Search for the cell housing the specified text and yield its [X, Y] center coordinate. 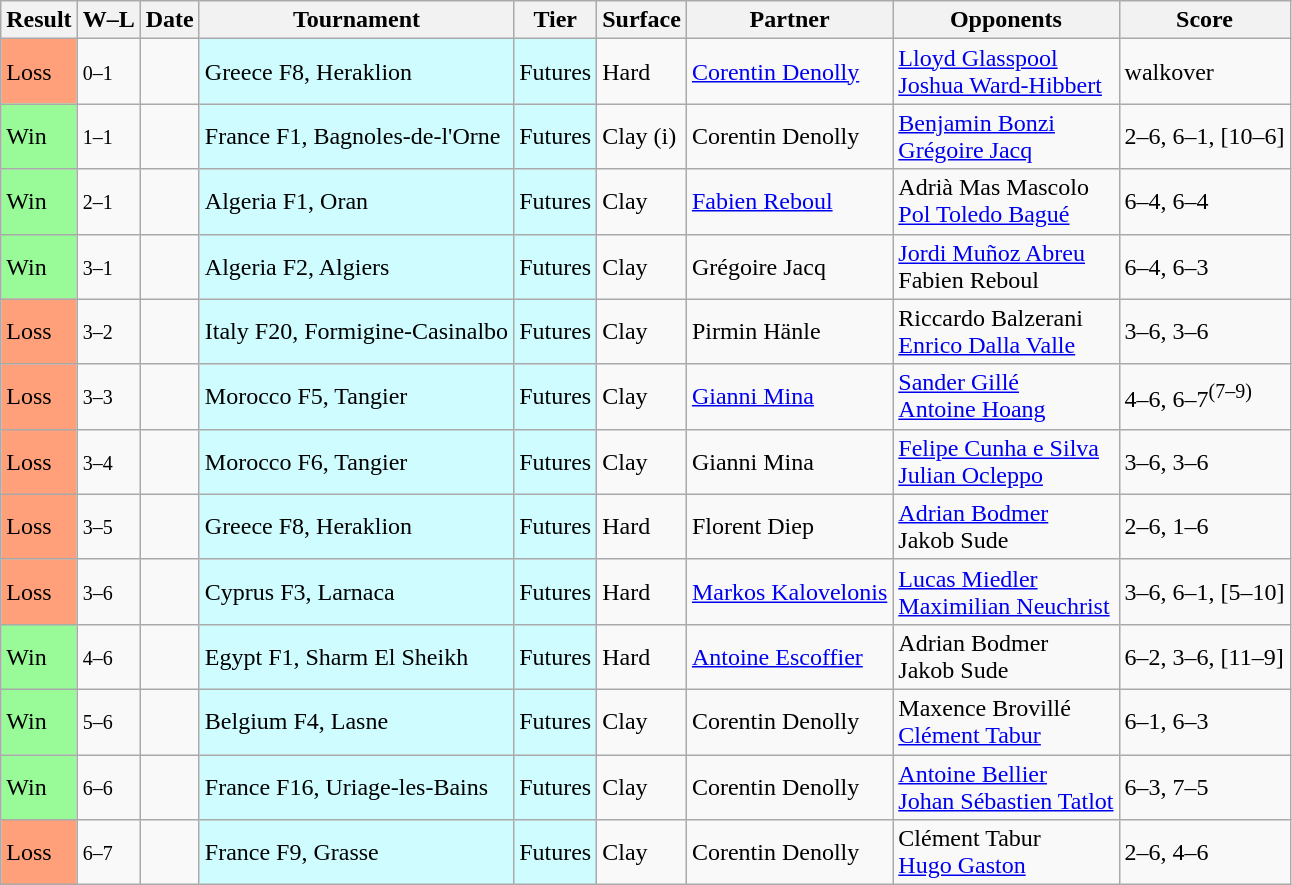
Maxence Brovillé Clément Tabur [1006, 722]
Felipe Cunha e Silva Julian Ocleppo [1006, 462]
Partner [789, 20]
6–1, 6–3 [1204, 722]
Clay (i) [642, 136]
Lucas Miedler Maximilian Neuchrist [1006, 592]
3–3 [108, 396]
France F16, Uriage-les-Bains [356, 786]
4–6 [108, 656]
France F9, Grasse [356, 852]
Jordi Muñoz Abreu Fabien Reboul [1006, 266]
Score [1204, 20]
Tier [556, 20]
Fabien Reboul [789, 202]
Clément Tabur Hugo Gaston [1006, 852]
2–6, 6–1, [10–6] [1204, 136]
Morocco F6, Tangier [356, 462]
Morocco F5, Tangier [356, 396]
1–1 [108, 136]
W–L [108, 20]
3–6, 6–1, [5–10] [1204, 592]
Belgium F4, Lasne [356, 722]
Grégoire Jacq [789, 266]
Opponents [1006, 20]
Antoine Escoffier [789, 656]
Algeria F1, Oran [356, 202]
Egypt F1, Sharm El Sheikh [356, 656]
6–4, 6–3 [1204, 266]
Result [39, 20]
Lloyd Glasspool Joshua Ward-Hibbert [1006, 72]
6–2, 3–6, [11–9] [1204, 656]
Florent Diep [789, 526]
Italy F20, Formigine-Casinalbo [356, 332]
3–1 [108, 266]
Riccardo Balzerani Enrico Dalla Valle [1006, 332]
2–1 [108, 202]
3–5 [108, 526]
France F1, Bagnoles-de-l'Orne [356, 136]
0–1 [108, 72]
Surface [642, 20]
3–6 [108, 592]
Antoine Bellier Johan Sébastien Tatlot [1006, 786]
5–6 [108, 722]
6–7 [108, 852]
6–4, 6–4 [1204, 202]
3–4 [108, 462]
Pirmin Hänle [789, 332]
3–2 [108, 332]
2–6, 1–6 [1204, 526]
Tournament [356, 20]
4–6, 6–7(7–9) [1204, 396]
6–6 [108, 786]
Sander Gillé Antoine Hoang [1006, 396]
Markos Kalovelonis [789, 592]
6–3, 7–5 [1204, 786]
walkover [1204, 72]
Date [170, 20]
2–6, 4–6 [1204, 852]
Algeria F2, Algiers [356, 266]
Cyprus F3, Larnaca [356, 592]
Adrià Mas Mascolo Pol Toledo Bagué [1006, 202]
Benjamin Bonzi Grégoire Jacq [1006, 136]
